For the text-containing cell, return its midpoint in [x, y] coordinate format. 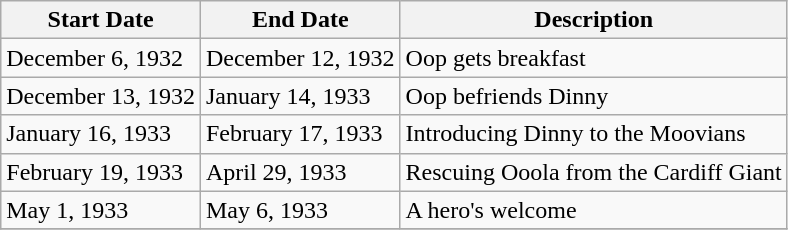
A hero's welcome [594, 210]
May 6, 1933 [300, 210]
Start Date [101, 20]
February 19, 1933 [101, 172]
Description [594, 20]
End Date [300, 20]
Oop gets breakfast [594, 58]
Rescuing Ooola from the Cardiff Giant [594, 172]
May 1, 1933 [101, 210]
December 12, 1932 [300, 58]
Oop befriends Dinny [594, 96]
April 29, 1933 [300, 172]
December 6, 1932 [101, 58]
December 13, 1932 [101, 96]
January 14, 1933 [300, 96]
February 17, 1933 [300, 134]
Introducing Dinny to the Moovians [594, 134]
January 16, 1933 [101, 134]
